Scan for the cell matching the given text and deliver its [X, Y] coordinate at center. 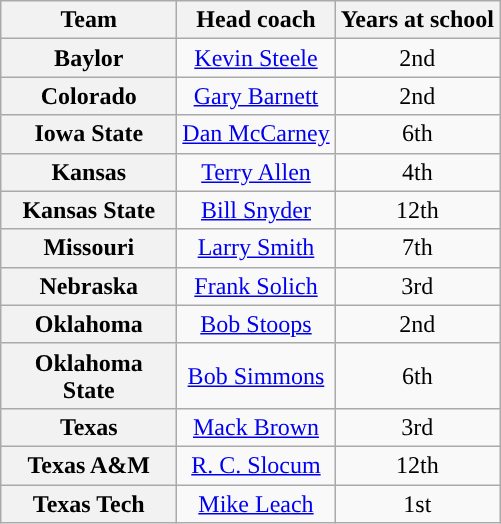
Texas A&M [89, 465]
Oklahoma State [89, 376]
Larry Smith [256, 248]
Kansas [89, 172]
Colorado [89, 96]
1st [417, 503]
Dan McCarney [256, 134]
Oklahoma [89, 324]
Head coach [256, 20]
R. C. Slocum [256, 465]
Bill Snyder [256, 210]
Kansas State [89, 210]
Texas [89, 427]
Bob Stoops [256, 324]
Texas Tech [89, 503]
Kevin Steele [256, 58]
Gary Barnett [256, 96]
Missouri [89, 248]
Iowa State [89, 134]
Mack Brown [256, 427]
Nebraska [89, 286]
Mike Leach [256, 503]
7th [417, 248]
Frank Solich [256, 286]
Years at school [417, 20]
Team [89, 20]
Terry Allen [256, 172]
4th [417, 172]
Baylor [89, 58]
Bob Simmons [256, 376]
